Identify which cell holds the provided text, then report its (x, y) central coordinate. 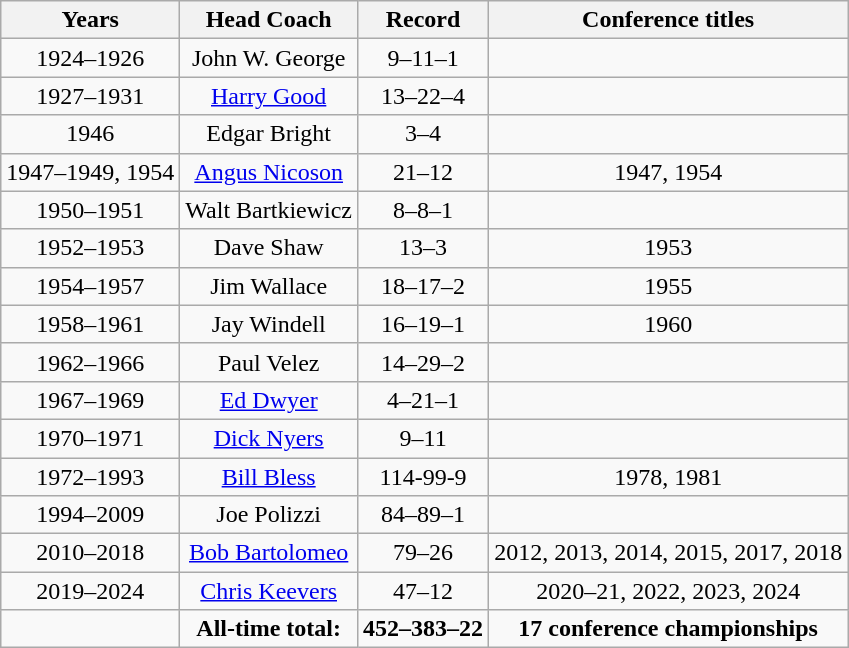
John W. George (269, 58)
Jim Wallace (269, 286)
Edgar Bright (269, 134)
Bob Bartolomeo (269, 553)
1955 (668, 286)
9–11–1 (424, 58)
1950–1951 (90, 210)
3–4 (424, 134)
114-99-9 (424, 477)
Angus Nicoson (269, 172)
84–89–1 (424, 515)
17 conference championships (668, 629)
18–17–2 (424, 286)
1924–1926 (90, 58)
1953 (668, 248)
1962–1966 (90, 362)
Years (90, 20)
1954–1957 (90, 286)
1952–1953 (90, 248)
13–3 (424, 248)
1970–1971 (90, 438)
Chris Keevers (269, 591)
Ed Dwyer (269, 400)
Dick Nyers (269, 438)
8–8–1 (424, 210)
13–22–4 (424, 96)
2010–2018 (90, 553)
2012, 2013, 2014, 2015, 2017, 2018 (668, 553)
Head Coach (269, 20)
1978, 1981 (668, 477)
14–29–2 (424, 362)
1960 (668, 324)
1967–1969 (90, 400)
Dave Shaw (269, 248)
1958–1961 (90, 324)
1927–1931 (90, 96)
1947–1949, 1954 (90, 172)
Bill Bless (269, 477)
21–12 (424, 172)
Conference titles (668, 20)
1947, 1954 (668, 172)
47–12 (424, 591)
452–383–22 (424, 629)
Harry Good (269, 96)
1972–1993 (90, 477)
Joe Polizzi (269, 515)
79–26 (424, 553)
9–11 (424, 438)
2019–2024 (90, 591)
Walt Bartkiewicz (269, 210)
Paul Velez (269, 362)
Jay Windell (269, 324)
4–21–1 (424, 400)
All-time total: (269, 629)
2020–21, 2022, 2023, 2024 (668, 591)
1994–2009 (90, 515)
Record (424, 20)
16–19–1 (424, 324)
1946 (90, 134)
